From the cell containing the given text, extract its center point as [x, y] coordinate. 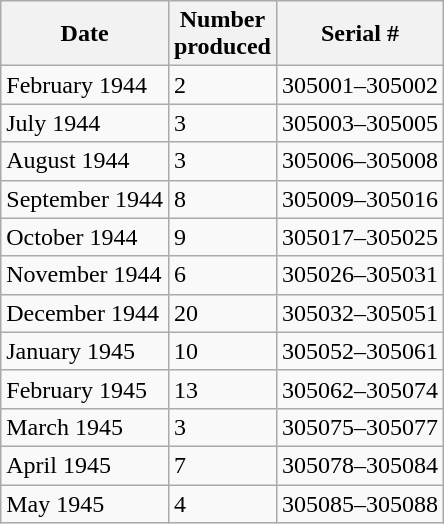
305017–305025 [360, 237]
13 [222, 389]
305085–305088 [360, 503]
October 1944 [85, 237]
Serial # [360, 34]
4 [222, 503]
6 [222, 275]
March 1945 [85, 427]
305003–305005 [360, 123]
305062–305074 [360, 389]
May 1945 [85, 503]
305078–305084 [360, 465]
305032–305051 [360, 313]
305009–305016 [360, 199]
305001–305002 [360, 85]
2 [222, 85]
August 1944 [85, 161]
April 1945 [85, 465]
305026–305031 [360, 275]
9 [222, 237]
Number produced [222, 34]
8 [222, 199]
September 1944 [85, 199]
January 1945 [85, 351]
305052–305061 [360, 351]
Date [85, 34]
305006–305008 [360, 161]
February 1945 [85, 389]
November 1944 [85, 275]
February 1944 [85, 85]
20 [222, 313]
July 1944 [85, 123]
December 1944 [85, 313]
7 [222, 465]
10 [222, 351]
305075–305077 [360, 427]
